Extract the (X, Y) coordinate from the center of the cell holding the provided text.  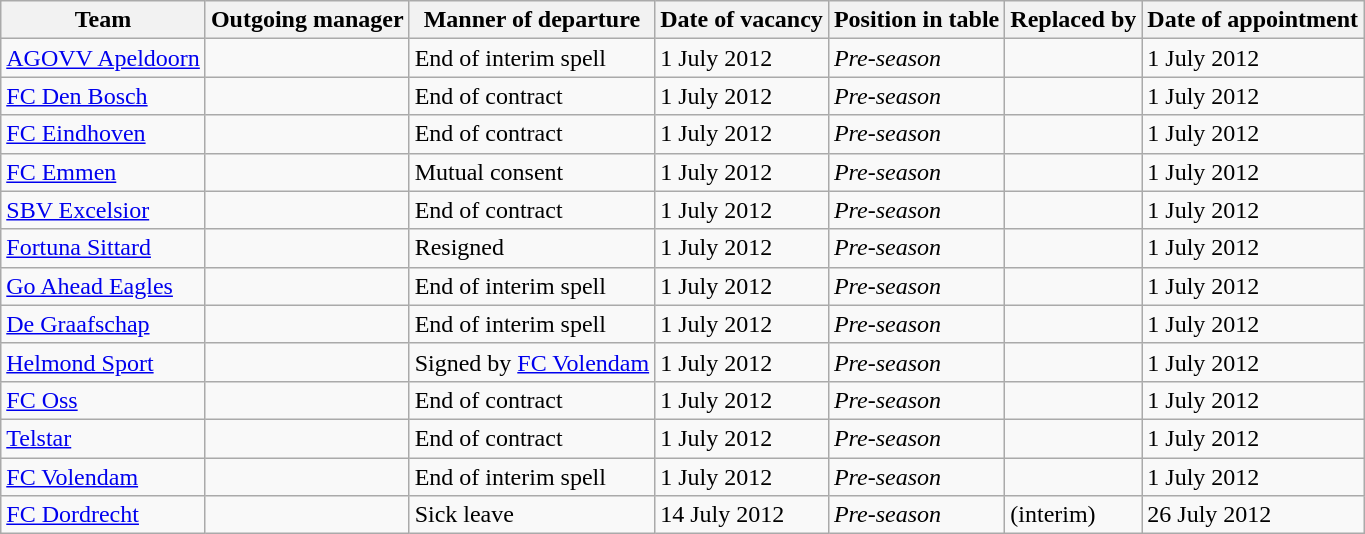
Date of vacancy (742, 20)
FC Eindhoven (104, 134)
FC Den Bosch (104, 96)
FC Volendam (104, 477)
Resigned (532, 248)
14 July 2012 (742, 515)
SBV Excelsior (104, 210)
FC Emmen (104, 172)
(interim) (1074, 515)
FC Oss (104, 400)
Mutual consent (532, 172)
Date of appointment (1253, 20)
Telstar (104, 438)
Sick leave (532, 515)
Fortuna Sittard (104, 248)
De Graafschap (104, 324)
Go Ahead Eagles (104, 286)
Replaced by (1074, 20)
Manner of departure (532, 20)
FC Dordrecht (104, 515)
Signed by FC Volendam (532, 362)
Position in table (916, 20)
AGOVV Apeldoorn (104, 58)
Helmond Sport (104, 362)
Outgoing manager (307, 20)
Team (104, 20)
26 July 2012 (1253, 515)
